Locate the cell with the specified text and output its (X, Y) center coordinate. 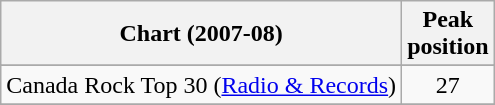
27 (448, 85)
Peakposition (448, 34)
Canada Rock Top 30 (Radio & Records) (202, 85)
Chart (2007-08) (202, 34)
